Capture the cell that displays the provided text and extract its [x, y] central coordinate. 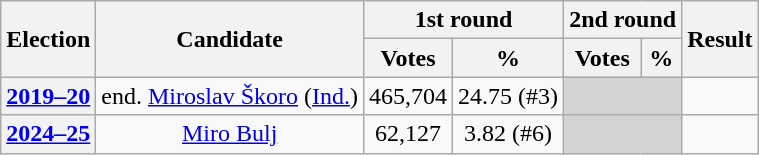
Election [48, 39]
24.75 (#3) [508, 96]
2nd round [623, 20]
Result [720, 39]
62,127 [408, 134]
2019–20 [48, 96]
465,704 [408, 96]
1st round [464, 20]
Miro Bulj [230, 134]
Candidate [230, 39]
3.82 (#6) [508, 134]
end. Miroslav Škoro (Ind.) [230, 96]
2024–25 [48, 134]
